Detect which cell encompasses the target text, then output its [x, y] center coordinate. 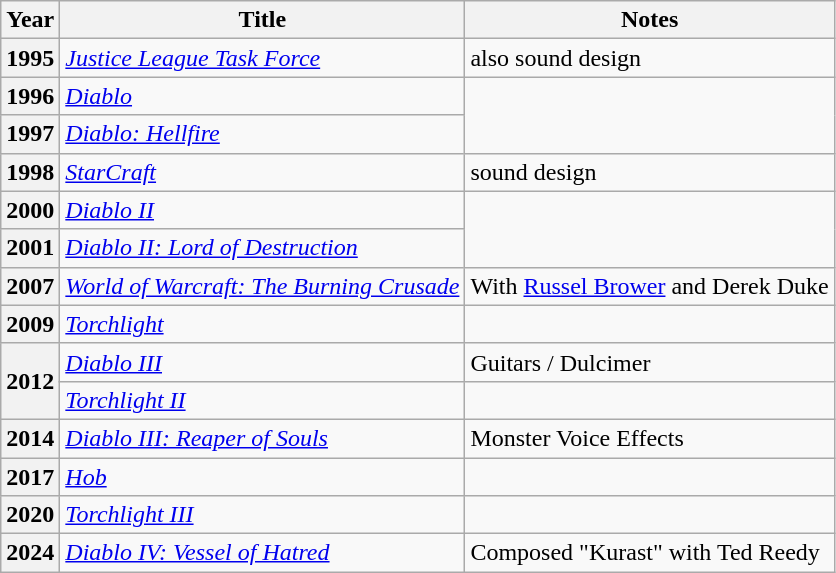
Diablo: Hellfire [262, 134]
StarCraft [262, 172]
sound design [650, 172]
Torchlight III [262, 515]
Justice League Task Force [262, 58]
With Russel Brower and Derek Duke [650, 286]
Monster Voice Effects [650, 438]
2020 [30, 515]
2000 [30, 210]
Diablo II: Lord of Destruction [262, 248]
Diablo [262, 96]
Year [30, 20]
2007 [30, 286]
Composed "Kurast" with Ted Reedy [650, 553]
1995 [30, 58]
2024 [30, 553]
Diablo III [262, 362]
2001 [30, 248]
2017 [30, 477]
1998 [30, 172]
Notes [650, 20]
1997 [30, 134]
World of Warcraft: The Burning Crusade [262, 286]
Diablo III: Reaper of Souls [262, 438]
Torchlight II [262, 400]
1996 [30, 96]
Torchlight [262, 324]
also sound design [650, 58]
Title [262, 20]
2009 [30, 324]
Diablo II [262, 210]
Diablo IV: Vessel of Hatred [262, 553]
2014 [30, 438]
Guitars / Dulcimer [650, 362]
2012 [30, 381]
Hob [262, 477]
